Return (x, y) of the center of cell containing provided text 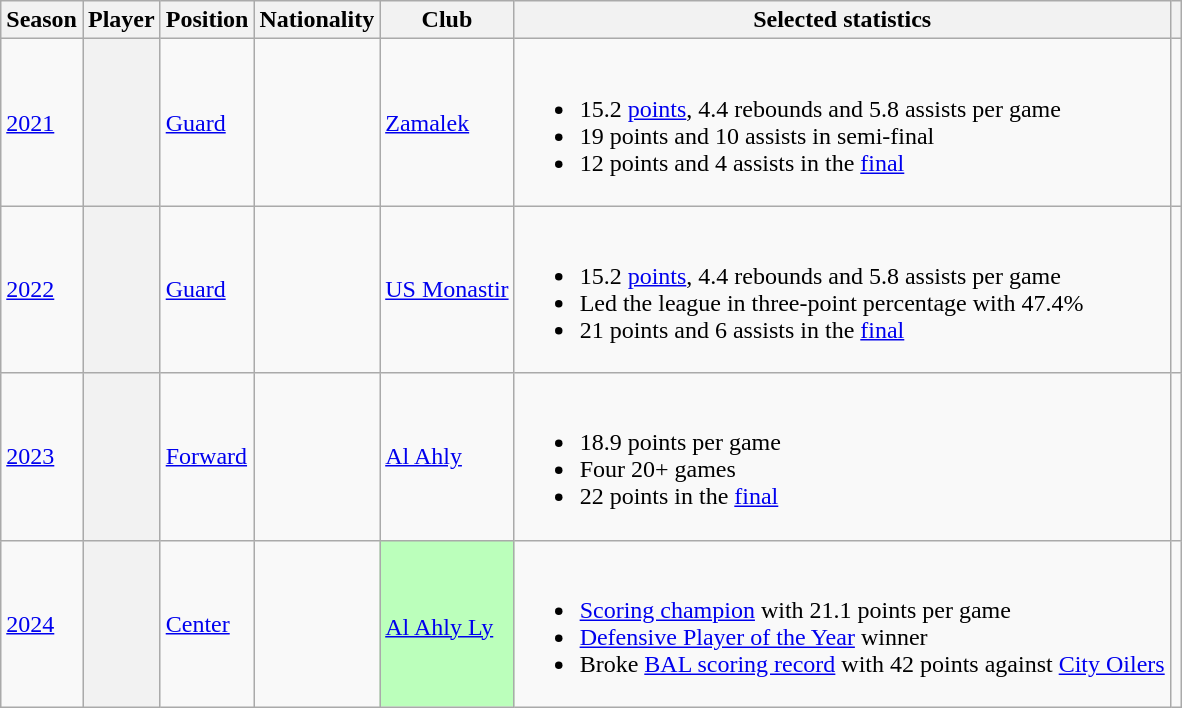
Forward (207, 456)
Scoring champion with 21.1 points per gameDefensive Player of the Year winnerBroke BAL scoring record with 42 points against City Oilers (842, 624)
Al Ahly Ly (447, 624)
2023 (42, 456)
Player (121, 20)
Position (207, 20)
2021 (42, 122)
Season (42, 20)
US Monastir (447, 290)
2022 (42, 290)
Selected statistics (842, 20)
Center (207, 624)
15.2 points, 4.4 rebounds and 5.8 assists per gameLed the league in three-point percentage with 47.4%21 points and 6 assists in the final (842, 290)
15.2 points, 4.4 rebounds and 5.8 assists per game19 points and 10 assists in semi-final12 points and 4 assists in the final (842, 122)
Nationality (317, 20)
2024 (42, 624)
Zamalek (447, 122)
18.9 points per gameFour 20+ games22 points in the final (842, 456)
Al Ahly (447, 456)
Club (447, 20)
